Provide the (X, Y) coordinate of the cell's center where the given text is located.  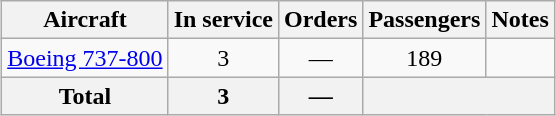
Aircraft (85, 20)
189 (424, 58)
Notes (520, 20)
In service (223, 20)
Passengers (424, 20)
Boeing 737-800 (85, 58)
Orders (320, 20)
Total (85, 96)
